Search for the cell housing the specified text and yield its [X, Y] center coordinate. 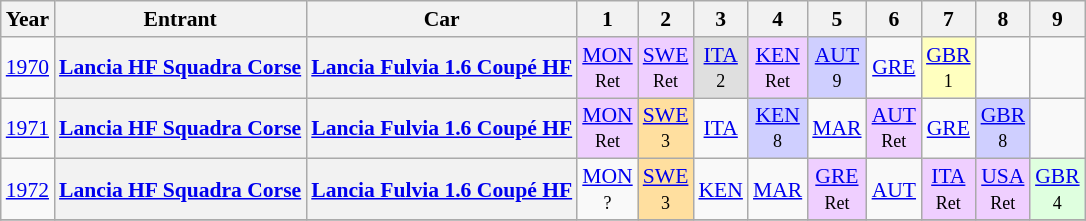
1972 [28, 190]
1970 [28, 68]
AUT [894, 190]
ITARet [948, 190]
KENRet [778, 68]
KEN8 [778, 128]
4 [778, 19]
6 [894, 19]
GBR4 [1058, 190]
AUT9 [836, 68]
9 [1058, 19]
ITA [720, 128]
SWERet [666, 68]
Car [442, 19]
Entrant [180, 19]
AUTRet [894, 128]
3 [720, 19]
MON? [608, 190]
GBR1 [948, 68]
Year [28, 19]
1 [608, 19]
GBR8 [1004, 128]
2 [666, 19]
7 [948, 19]
ITA2 [720, 68]
KEN [720, 190]
USARet [1004, 190]
5 [836, 19]
1971 [28, 128]
GRERet [836, 190]
8 [1004, 19]
